Return [x, y] of the center of cell containing provided text 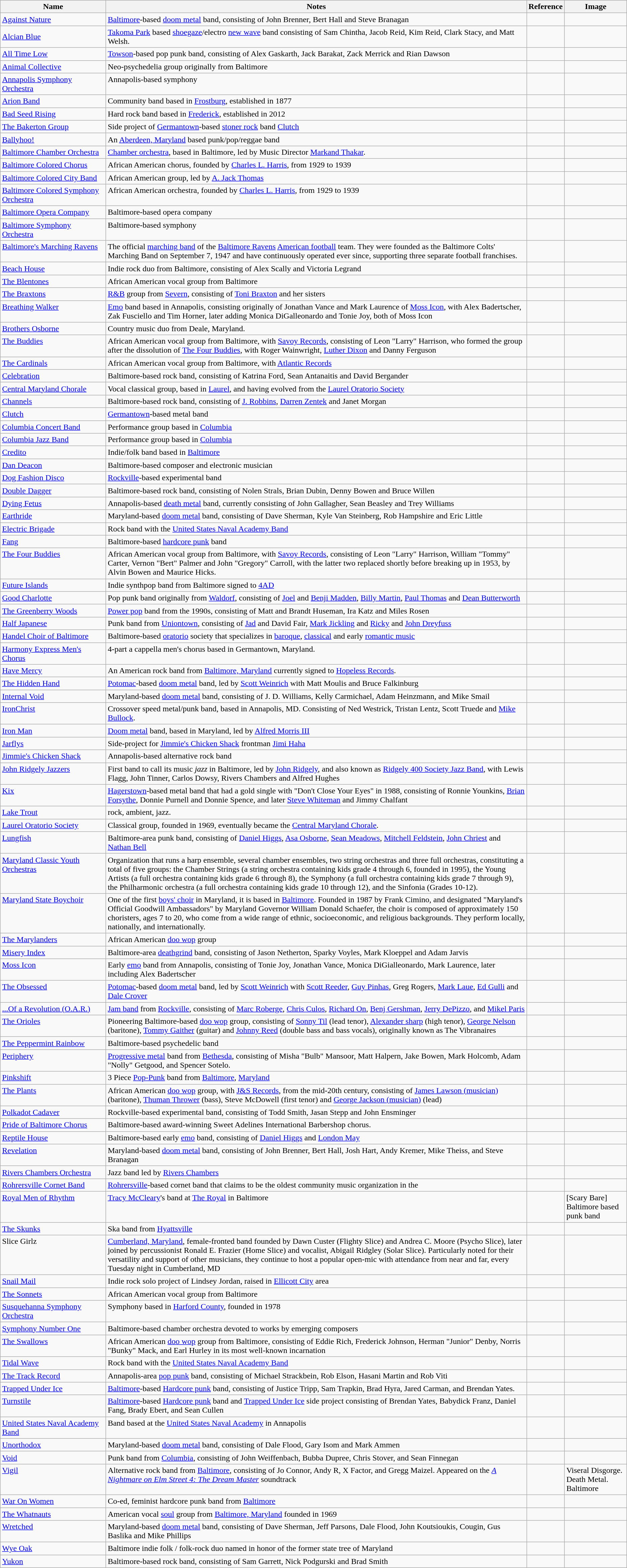
Celebration [53, 376]
Dying Fetus [53, 503]
Wretched [53, 1531]
Rivers Chambers Orchestra [53, 1172]
The Marylanders [53, 939]
Punk band from Uniontown, consisting of Jad and David Fair, Mark Jickling and Ricky and John Dreyfuss [316, 623]
Future Islands [53, 585]
Maryland State Boychoir [53, 913]
Bad Seed Rising [53, 114]
Notes [316, 7]
Annapolis-based alternative rock band [316, 756]
Royal Men of Rhythm [53, 1207]
Potomac-based doom metal band, led by Scott Weinrich with Scott Reeder, Guy Pinhas, Greg Rogers, Mark Laue, Ed Gulli and Dale Crover [316, 991]
Maryland-based doom metal band, consisting of J. D. Williams, Kelly Carmichael, Adam Heinzmann, and Mike Smail [316, 696]
Baltimore-based hardcore punk band [316, 542]
Baltimore-based chamber orchestra devoted to works by emerging composers [316, 1329]
Ska band from Hyattsville [316, 1229]
Neo-psychedelia group originally from Baltimore [316, 67]
Baltimore-based rock band, consisting of Katrina Ford, Sean Antanaitis and David Bergander [316, 376]
Takoma Park based shoegaze/electro new wave band consisting of Sam Chintha, Jacob Reid, Kim Reid, Clark Stacy, and Matt Welsh. [316, 37]
Good Charlotte [53, 598]
Pop punk band originally from Waldorf, consisting of Joel and Benji Madden, Billy Martin, Paul Thomas and Dean Butterworth [316, 598]
Harmony Express Men's Chorus [53, 653]
Annapolis Symphony Orchestra [53, 84]
Maryland-based doom metal band, consisting of John Brenner, Bert Hall, Josh Hart, Andy Kremer, Mike Theiss, and Steve Branagan [316, 1155]
The Braxtons [53, 294]
The Sonnets [53, 1294]
Maryland-based doom metal band, consisting of Dave Sherman, Jeff Parsons, Dale Flood, John Koutsioukis, Cougin, Gus Baslika and Mike Phillips [316, 1531]
The Peppermint Rainbow [53, 1043]
Animal Collective [53, 67]
Rohrersville Cornet Band [53, 1185]
African American vocal group from Baltimore, with Atlantic Records [316, 363]
United States Naval Academy Band [53, 1427]
Jimmie's Chicken Shack [53, 756]
IronChrist [53, 713]
Against Nature [53, 19]
Baltimore-based symphony [316, 230]
Revelation [53, 1155]
3 Piece Pop-Punk band from Baltimore, Maryland [316, 1078]
rock, ambient, jazz. [316, 812]
Jarflys [53, 743]
Early emo band from Annapolis, consisting of Tonie Joy, Jonathan Vance, Monica DiGialleonardo, Mark Laurence, later including Alex Badertscher [316, 970]
Kix [53, 795]
Baltimore-based early emo band, consisting of Daniel Higgs and London May [316, 1138]
Central Maryland Chorale [53, 388]
Channels [53, 401]
The Orioles [53, 1026]
Hard rock band based in Frederick, established in 2012 [316, 114]
John Ridgely Jazzers [53, 774]
Classical group, founded in 1969, eventually became the Central Maryland Chorale. [316, 825]
Baltimore Colored City Band [53, 178]
Vocal classical group, based in Laurel, and having evolved from the Laurel Oratorio Society [316, 388]
Reptile House [53, 1138]
The Track Record [53, 1376]
Fang [53, 542]
Punk band from Columbia, consisting of John Weiffenbach, Bubba Dupree, Chris Stover, and Sean Finnegan [316, 1457]
Towson-based pop punk band, consisting of Alex Gaskarth, Jack Barakat, Zack Merrick and Rian Dawson [316, 54]
Wye Oak [53, 1549]
Misery Index [53, 952]
Clutch [53, 414]
African American group, led by A. Jack Thomas [316, 178]
Moss Icon [53, 970]
Breathing Walker [53, 311]
Handel Choir of Baltimore [53, 636]
Jam band from Rockville, consisting of Marc Roberge, Chris Culos, Richard On, Benj Gershman, Jerry DePizzo, and Mikel Paris [316, 1009]
Baltimore Colored Chorus [53, 165]
Void [53, 1457]
Slice Girlz [53, 1255]
Half Japanese [53, 623]
Tracy McCleary's band at The Royal in Baltimore [316, 1207]
Lake Trout [53, 812]
Side project of Germantown-based stoner rock band Clutch [316, 127]
Annapolis-area pop punk band, consisting of Michael Strackbein, Rob Elson, Hasani Martin and Rob Viti [316, 1376]
Alcian Blue [53, 37]
Maryland-based doom metal band, consisting of Dave Sherman, Kyle Van Steinberg, Rob Hampshire and Eric Little [316, 516]
Rockville-based experimental band, consisting of Todd Smith, Jasan Stepp and John Ensminger [316, 1112]
An American rock band from Baltimore, Maryland currently signed to Hopeless Records. [316, 671]
Columbia Jazz Band [53, 440]
Baltimore-area punk band, consisting of Daniel Higgs, Asa Osborne, Sean Meadows, Mitchell Feldstein, John Chriest and Nathan Bell [316, 843]
Baltimore-based composer and electronic musician [316, 465]
Dan Deacon [53, 465]
Community band based in Frostburg, established in 1877 [316, 101]
Chamber orchestra, based in Baltimore, led by Music Director Markand Thakar. [316, 152]
Tidal Wave [53, 1363]
Symphony Number One [53, 1329]
Turnstile [53, 1406]
Baltimore-based rock band, consisting of J. Robbins, Darren Zentek and Janet Morgan [316, 401]
Electric Brigade [53, 529]
Indie rock duo from Baltimore, consisting of Alex Scally and Victoria Legrand [316, 269]
An Aberdeen, Maryland based punk/pop/reggae band [316, 139]
The Plants [53, 1095]
African American orchestra, founded by Charles L. Harris, from 1929 to 1939 [316, 195]
Indie synthpop band from Baltimore signed to 4AD [316, 585]
Baltimore's Marching Ravens [53, 251]
War On Women [53, 1501]
Snail Mail [53, 1281]
Image [596, 7]
R&B group from Severn, consisting of Toni Braxton and her sisters [316, 294]
Yukon [53, 1561]
Baltimore-based psychedelic band [316, 1043]
4-part a cappella men's chorus based in Germantown, Maryland. [316, 653]
Crossover speed metal/punk band, based in Annapolis, MD. Consisting of Ned Westrick, Tristan Lentz, Scott Truede and Mike Bullock. [316, 713]
Pride of Baltimore Chorus [53, 1125]
Ballyhoo! [53, 139]
Baltimore-based Hardcore punk band, consisting of Justice Tripp, Sam Trapkin, Brad Hyra, Jared Carman, and Brendan Yates. [316, 1388]
The Hidden Hand [53, 684]
Laurel Oratorio Society [53, 825]
Rohrersville-based cornet band that claims to be the oldest community music organization in the [316, 1185]
Annapolis-based death metal band, currently consisting of John Gallagher, Sean Beasley and Trey Williams [316, 503]
All Time Low [53, 54]
Annapolis-based symphony [316, 84]
Internal Void [53, 696]
The Blentones [53, 281]
Indie rock solo project of Lindsey Jordan, raised in Ellicott City area [316, 1281]
Trapped Under Ice [53, 1388]
Potomac-based doom metal band, led by Scott Weinrich with Matt Moulis and Bruce Falkinburg [316, 684]
The Whatnauts [53, 1514]
Baltimore-based rock band, consisting of Nolen Strals, Brian Dubin, Denny Bowen and Bruce Willen [316, 491]
Credito [53, 452]
Baltimore-based opera company [316, 212]
Name [53, 7]
Polkadot Cadaver [53, 1112]
Symphony based in Harford County, founded in 1978 [316, 1311]
The Four Buddies [53, 563]
Columbia Concert Band [53, 427]
Dog Fashion Disco [53, 478]
Germantown-based metal band [316, 414]
Beach House [53, 269]
Doom metal band, based in Maryland, led by Alfred Morris III [316, 731]
Jazz band led by Rivers Chambers [316, 1172]
Baltimore indie folk / folk-rock duo named in honor of the former state tree of Maryland [316, 1549]
The Skunks [53, 1229]
Unorthodox [53, 1445]
Susquehanna Symphony Orchestra [53, 1311]
Baltimore-based doom metal band, consisting of John Brenner, Bert Hall and Steve Branagan [316, 19]
Maryland-based doom metal band, consisting of Dale Flood, Gary Isom and Mark Ammen [316, 1445]
Pinkshift [53, 1078]
...Of a Revolution (O.A.R.) [53, 1009]
Baltimore Colored Symphony Orchestra [53, 195]
Baltimore-based award-winning Sweet Adelines International Barbershop chorus. [316, 1125]
Maryland Classic Youth Orchestras [53, 873]
Rockville-based experimental band [316, 478]
Iron Man [53, 731]
Vigil [53, 1479]
Baltimore-area deathgrind band, consisting of Jason Netherton, Sparky Voyles, Mark Kloeppel and Adam Jarvis [316, 952]
Power pop band from the 1990s, consisting of Matt and Brandt Huseman, Ira Katz and Miles Rosen [316, 611]
Country music duo from Deale, Maryland. [316, 329]
The Cardinals [53, 363]
Baltimore Symphony Orchestra [53, 230]
The Greenberry Woods [53, 611]
Baltimore-based oratorio society that specializes in baroque, classical and early romantic music [316, 636]
Indie/folk band based in Baltimore [316, 452]
African American chorus, founded by Charles L. Harris, from 1929 to 1939 [316, 165]
Baltimore-based rock band, consisting of Sam Garrett, Nick Podgurski and Brad Smith [316, 1561]
Reference [545, 7]
American vocal soul group from Baltimore, Maryland founded in 1969 [316, 1514]
Arion Band [53, 101]
Periphery [53, 1060]
[Scary Bare] Baltimore based punk band [596, 1207]
African American doo wop group [316, 939]
The Swallows [53, 1346]
Brothers Osborne [53, 329]
The Bakerton Group [53, 127]
Earthride [53, 516]
Baltimore Chamber Orchestra [53, 152]
Lungfish [53, 843]
The Buddies [53, 346]
Have Mercy [53, 671]
The Obsessed [53, 991]
Viseral Disgorge. Death Metal. Baltimore [596, 1479]
Side-project for Jimmie's Chicken Shack frontman Jimi Haha [316, 743]
Double Dagger [53, 491]
Band based at the United States Naval Academy in Annapolis [316, 1427]
Baltimore Opera Company [53, 212]
Co-ed, feminist hardcore punk band from Baltimore [316, 1501]
